Search for the cell housing the specified text and yield its [X, Y] center coordinate. 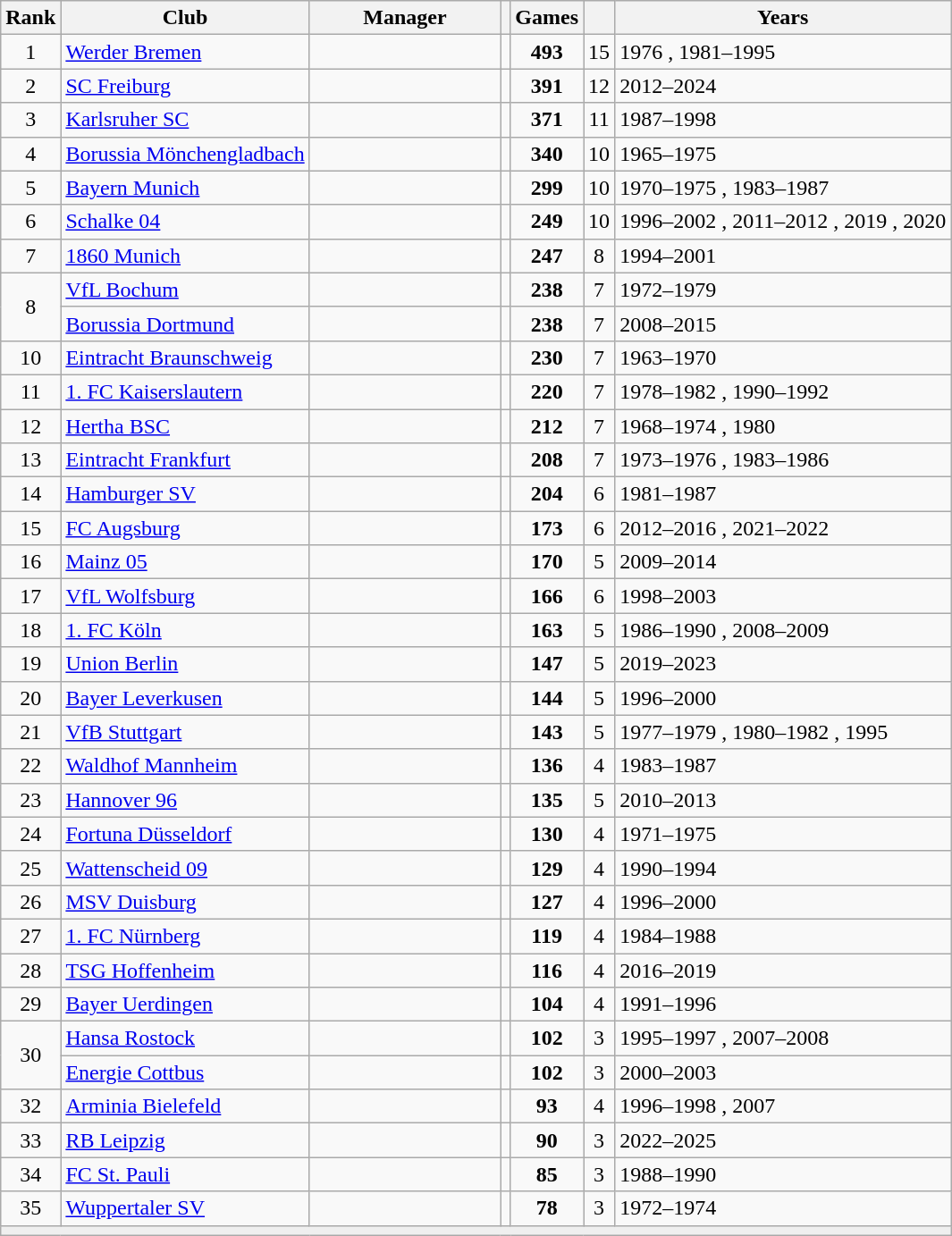
Hansa Rostock [185, 1038]
127 [547, 902]
VfL Wolfsburg [185, 596]
1998–2003 [783, 596]
1987–1998 [783, 120]
2012–2024 [783, 86]
RB Leipzig [185, 1140]
Werder Bremen [185, 52]
28 [30, 970]
119 [547, 936]
Hannover 96 [185, 800]
27 [30, 936]
136 [547, 766]
MSV Duisburg [185, 902]
Schalke 04 [185, 222]
Arminia Bielefeld [185, 1106]
1986–1990 , 2008–2009 [783, 630]
129 [547, 868]
SC Freiburg [185, 86]
Hertha BSC [185, 426]
24 [30, 834]
VfB Stuttgart [185, 732]
22 [30, 766]
173 [547, 528]
23 [30, 800]
13 [30, 460]
2008–2015 [783, 324]
Fortuna Düsseldorf [185, 834]
Wuppertaler SV [185, 1208]
VfL Bochum [185, 290]
1983–1987 [783, 766]
Games [547, 18]
Union Berlin [185, 664]
18 [30, 630]
143 [547, 732]
1860 Munich [185, 256]
Eintracht Braunschweig [185, 357]
2000–2003 [783, 1072]
249 [547, 222]
1995–1997 , 2007–2008 [783, 1038]
1978–1982 , 1990–1992 [783, 391]
Manager [405, 18]
Wattenscheid 09 [185, 868]
147 [547, 664]
1. FC Kaiserslautern [185, 391]
1977–1979 , 1980–1982 , 1995 [783, 732]
Bayer Uerdingen [185, 1005]
220 [547, 391]
1963–1970 [783, 357]
391 [547, 86]
2022–2025 [783, 1140]
371 [547, 120]
170 [547, 562]
208 [547, 460]
2 [30, 86]
30 [30, 1055]
16 [30, 562]
1984–1988 [783, 936]
29 [30, 1005]
20 [30, 698]
17 [30, 596]
1994–2001 [783, 256]
Karlsruher SC [185, 120]
1990–1994 [783, 868]
Borussia Dortmund [185, 324]
2012–2016 , 2021–2022 [783, 528]
14 [30, 494]
TSG Hoffenheim [185, 970]
Energie Cottbus [185, 1072]
166 [547, 596]
FC Augsburg [185, 528]
Years [783, 18]
1965–1975 [783, 154]
1972–1979 [783, 290]
26 [30, 902]
78 [547, 1208]
1 [30, 52]
Rank [30, 18]
104 [547, 1005]
Borussia Mönchengladbach [185, 154]
144 [547, 698]
1991–1996 [783, 1005]
1. FC Nürnberg [185, 936]
116 [547, 970]
Bayern Munich [185, 188]
Mainz 05 [185, 562]
135 [547, 800]
85 [547, 1174]
1976 , 1981–1995 [783, 52]
340 [547, 154]
1973–1976 , 1983–1986 [783, 460]
93 [547, 1106]
1988–1990 [783, 1174]
35 [30, 1208]
Eintracht Frankfurt [185, 460]
Waldhof Mannheim [185, 766]
1981–1987 [783, 494]
33 [30, 1140]
2019–2023 [783, 664]
230 [547, 357]
21 [30, 732]
1971–1975 [783, 834]
2010–2013 [783, 800]
1996–2002 , 2011–2012 , 2019 , 2020 [783, 222]
2009–2014 [783, 562]
247 [547, 256]
212 [547, 426]
19 [30, 664]
32 [30, 1106]
163 [547, 630]
1996–1998 , 2007 [783, 1106]
130 [547, 834]
493 [547, 52]
25 [30, 868]
34 [30, 1174]
90 [547, 1140]
1. FC Köln [185, 630]
299 [547, 188]
Bayer Leverkusen [185, 698]
Hamburger SV [185, 494]
1970–1975 , 1983–1987 [783, 188]
FC St. Pauli [185, 1174]
2016–2019 [783, 970]
1968–1974 , 1980 [783, 426]
Club [185, 18]
204 [547, 494]
1972–1974 [783, 1208]
